Output the [X, Y] coordinate of the center of the cell containing the given text.  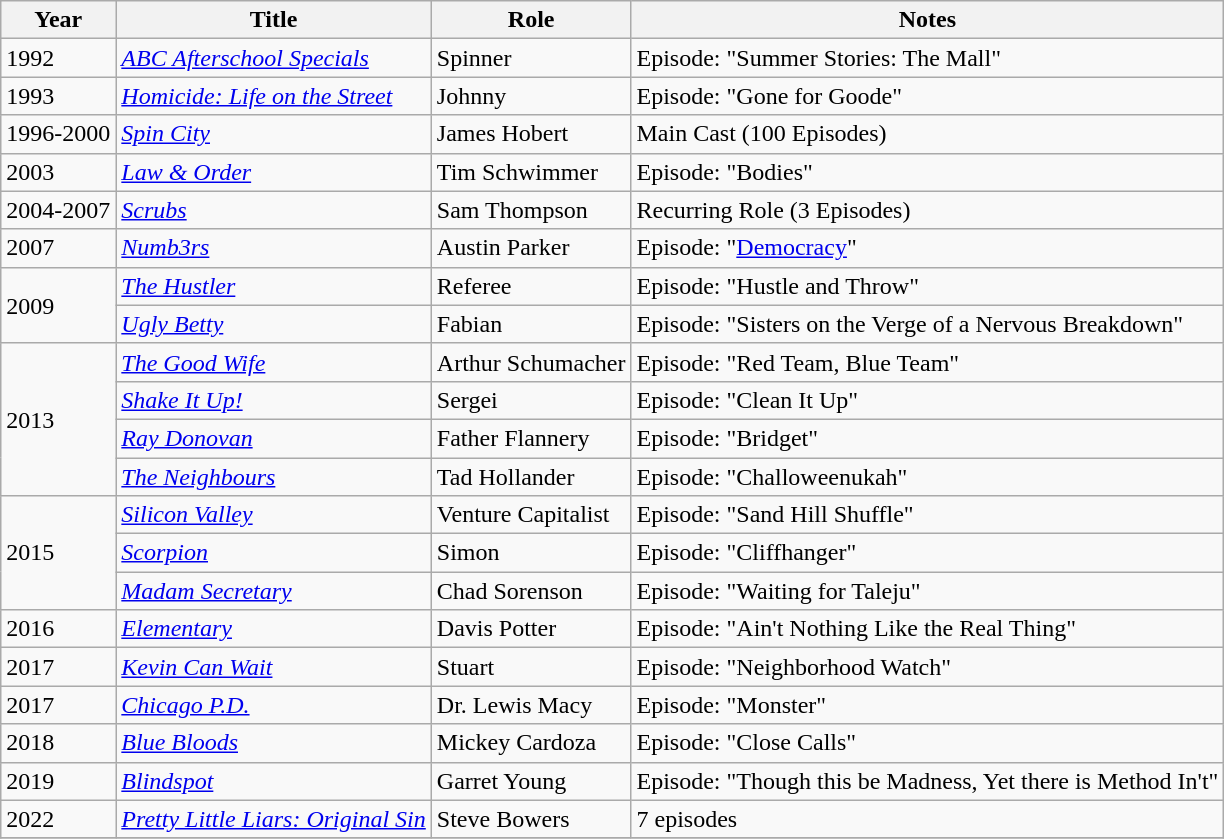
Austin Parker [531, 248]
Tim Schwimmer [531, 172]
1993 [58, 96]
Referee [531, 286]
Main Cast (100 Episodes) [928, 134]
Episode: "Democracy" [928, 248]
Stuart [531, 667]
Ray Donovan [274, 438]
Davis Potter [531, 629]
Mickey Cardoza [531, 743]
Johnny [531, 96]
Chicago P.D. [274, 705]
Episode: "Red Team, Blue Team" [928, 362]
Recurring Role (3 Episodes) [928, 210]
Blue Bloods [274, 743]
Dr. Lewis Macy [531, 705]
The Good Wife [274, 362]
Episode: "Cliffhanger" [928, 553]
Episode: "Though this be Madness, Yet there is Method In't" [928, 781]
Episode: "Sisters on the Verge of a Nervous Breakdown" [928, 324]
Episode: "Close Calls" [928, 743]
2016 [58, 629]
Year [58, 20]
Garret Young [531, 781]
2019 [58, 781]
1992 [58, 58]
Shake It Up! [274, 400]
2004-2007 [58, 210]
Episode: "Monster" [928, 705]
Tad Hollander [531, 477]
2022 [58, 819]
Episode: "Challoweenukah" [928, 477]
Elementary [274, 629]
2015 [58, 553]
Notes [928, 20]
2018 [58, 743]
Blindspot [274, 781]
Spin City [274, 134]
Episode: "Bodies" [928, 172]
Episode: "Bridget" [928, 438]
7 episodes [928, 819]
Scrubs [274, 210]
Arthur Schumacher [531, 362]
Sergei [531, 400]
Sam Thompson [531, 210]
2007 [58, 248]
Role [531, 20]
Homicide: Life on the Street [274, 96]
Ugly Betty [274, 324]
Episode: "Gone for Goode" [928, 96]
Madam Secretary [274, 591]
Father Flannery [531, 438]
Episode: "Clean It Up" [928, 400]
2013 [58, 419]
Chad Sorenson [531, 591]
Venture Capitalist [531, 515]
2009 [58, 305]
Episode: "Neighborhood Watch" [928, 667]
Episode: "Ain't Nothing Like the Real Thing" [928, 629]
Law & Order [274, 172]
Silicon Valley [274, 515]
Pretty Little Liars: Original Sin [274, 819]
Scorpion [274, 553]
Fabian [531, 324]
Episode: "Hustle and Throw" [928, 286]
ABC Afterschool Specials [274, 58]
1996-2000 [58, 134]
Episode: "Summer Stories: The Mall" [928, 58]
Episode: "Sand Hill Shuffle" [928, 515]
2003 [58, 172]
The Neighbours [274, 477]
Spinner [531, 58]
James Hobert [531, 134]
Title [274, 20]
Steve Bowers [531, 819]
Numb3rs [274, 248]
Kevin Can Wait [274, 667]
Simon [531, 553]
The Hustler [274, 286]
Episode: "Waiting for Taleju" [928, 591]
